Pinpoint the cell where the given text exists, returning its (x, y) midpoint coordinate. 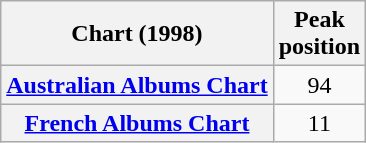
Chart (1998) (137, 34)
French Albums Chart (137, 123)
Australian Albums Chart (137, 85)
11 (319, 123)
94 (319, 85)
Peakposition (319, 34)
